Find where the given text appears and provide that cell's center as [x, y] coordinate. 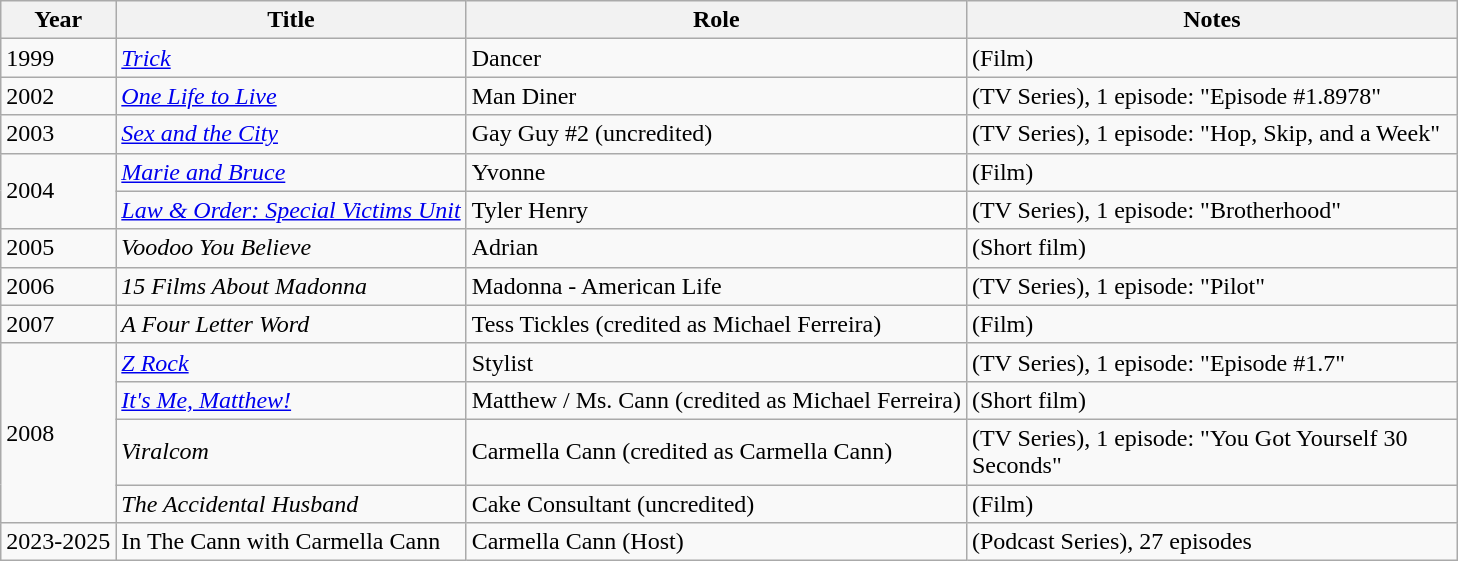
(TV Series), 1 episode: "Brotherhood" [1212, 210]
Viralcom [291, 452]
Carmella Cann (credited as Carmella Cann) [716, 452]
Voodoo You Believe [291, 248]
Title [291, 20]
In The Cann with Carmella Cann [291, 542]
Notes [1212, 20]
(TV Series), 1 episode: "Episode #1.8978" [1212, 96]
(TV Series), 1 episode: "Pilot" [1212, 286]
2023-2025 [58, 542]
Yvonne [716, 172]
2002 [58, 96]
(TV Series), 1 episode: "Hop, Skip, and a Week" [1212, 134]
Man Diner [716, 96]
2004 [58, 191]
The Accidental Husband [291, 503]
2006 [58, 286]
Sex and the City [291, 134]
Cake Consultant (uncredited) [716, 503]
It's Me, Matthew! [291, 400]
Tyler Henry [716, 210]
Stylist [716, 362]
Matthew / Ms. Cann (credited as Michael Ferreira) [716, 400]
(TV Series), 1 episode: "You Got Yourself 30 Seconds" [1212, 452]
2005 [58, 248]
Carmella Cann (Host) [716, 542]
Year [58, 20]
2007 [58, 324]
Madonna - American Life [716, 286]
(TV Series), 1 episode: "Episode #1.7" [1212, 362]
2003 [58, 134]
Trick [291, 58]
A Four Letter Word [291, 324]
Marie and Bruce [291, 172]
Z Rock [291, 362]
Law & Order: Special Victims Unit [291, 210]
One Life to Live [291, 96]
2008 [58, 432]
Gay Guy #2 (uncredited) [716, 134]
Tess Tickles (credited as Michael Ferreira) [716, 324]
(Podcast Series), 27 episodes [1212, 542]
1999 [58, 58]
15 Films About Madonna [291, 286]
Role [716, 20]
Dancer [716, 58]
Adrian [716, 248]
